Determine the (x, y) coordinate at the center of the cell enclosing the given text.  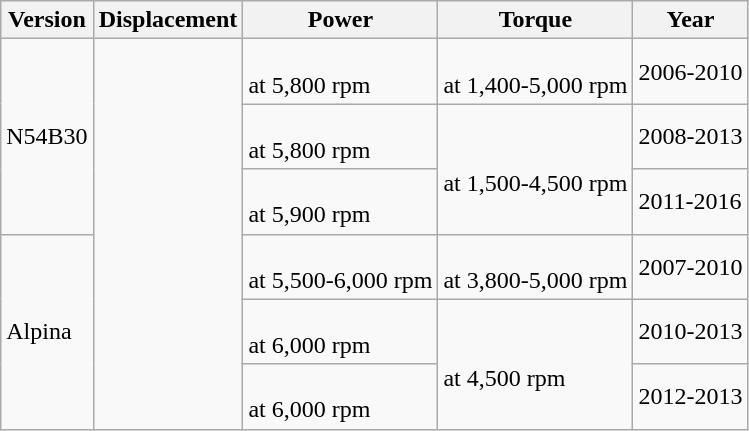
Version (47, 20)
2010-2013 (690, 332)
at 3,800-5,000 rpm (536, 266)
at 5,900 rpm (340, 202)
Displacement (168, 20)
Power (340, 20)
2012-2013 (690, 396)
2007-2010 (690, 266)
2011-2016 (690, 202)
at 1,400-5,000 rpm (536, 72)
2006-2010 (690, 72)
Alpina (47, 332)
2008-2013 (690, 136)
at 4,500 rpm (536, 364)
N54B30 (47, 136)
Year (690, 20)
at 5,500-6,000 rpm (340, 266)
at 1,500-4,500 rpm (536, 169)
Torque (536, 20)
